Detect which cell encompasses the target text, then output its (x, y) center coordinate. 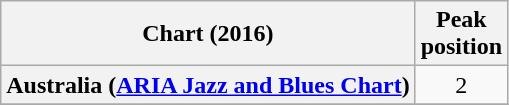
Chart (2016) (208, 34)
Peakposition (461, 34)
2 (461, 85)
Australia (ARIA Jazz and Blues Chart) (208, 85)
